Extract the [X, Y] coordinate from the center of the cell holding the provided text.  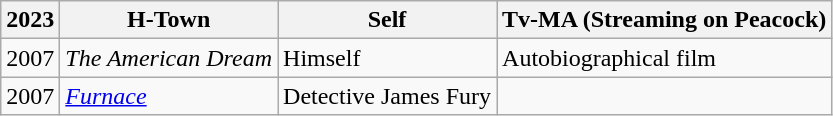
Autobiographical film [664, 58]
Detective James Fury [388, 96]
Tv-MA (Streaming on Peacock) [664, 20]
H-Town [169, 20]
Furnace [169, 96]
Self [388, 20]
The American Dream [169, 58]
2023 [30, 20]
Himself [388, 58]
